Output the [X, Y] coordinate of the center of the cell containing the given text.  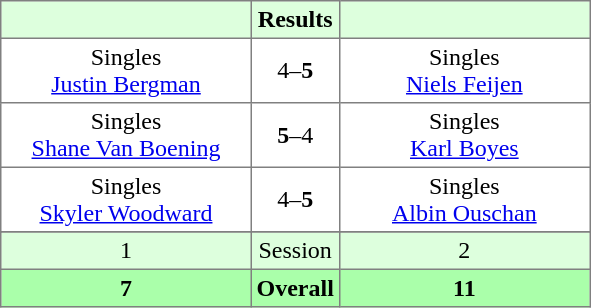
Results [295, 20]
SinglesShane Van Boening [126, 135]
SinglesKarl Boyes [464, 135]
1 [126, 251]
SinglesJustin Bergman [126, 70]
7 [126, 288]
SinglesAlbin Ouschan [464, 199]
Session [295, 251]
2 [464, 251]
SinglesNiels Feijen [464, 70]
11 [464, 288]
5–4 [295, 135]
SinglesSkyler Woodward [126, 199]
Overall [295, 288]
